Return [X, Y] of the center of cell containing provided text 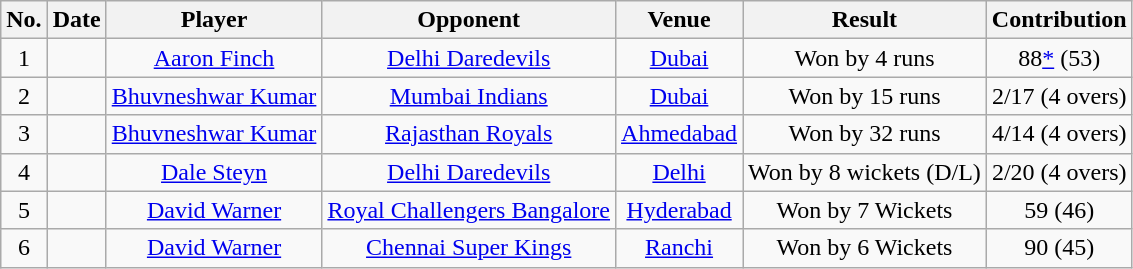
Won by 7 Wickets [865, 210]
Won by 8 wickets (D/L) [865, 172]
5 [24, 210]
Chennai Super Kings [469, 248]
2/20 (4 overs) [1059, 172]
Opponent [469, 20]
6 [24, 248]
Player [214, 20]
Royal Challengers Bangalore [469, 210]
4/14 (4 overs) [1059, 134]
Hyderabad [680, 210]
Contribution [1059, 20]
Delhi [680, 172]
Won by 4 runs [865, 58]
Venue [680, 20]
1 [24, 58]
3 [24, 134]
Aaron Finch [214, 58]
Ahmedabad [680, 134]
90 (45) [1059, 248]
Won by 15 runs [865, 96]
Dale Steyn [214, 172]
Result [865, 20]
Won by 6 Wickets [865, 248]
Won by 32 runs [865, 134]
88* (53) [1059, 58]
Date [76, 20]
Rajasthan Royals [469, 134]
4 [24, 172]
2 [24, 96]
59 (46) [1059, 210]
Mumbai Indians [469, 96]
2/17 (4 overs) [1059, 96]
No. [24, 20]
Ranchi [680, 248]
